Find where the given text appears and provide that cell's center as [X, Y] coordinate. 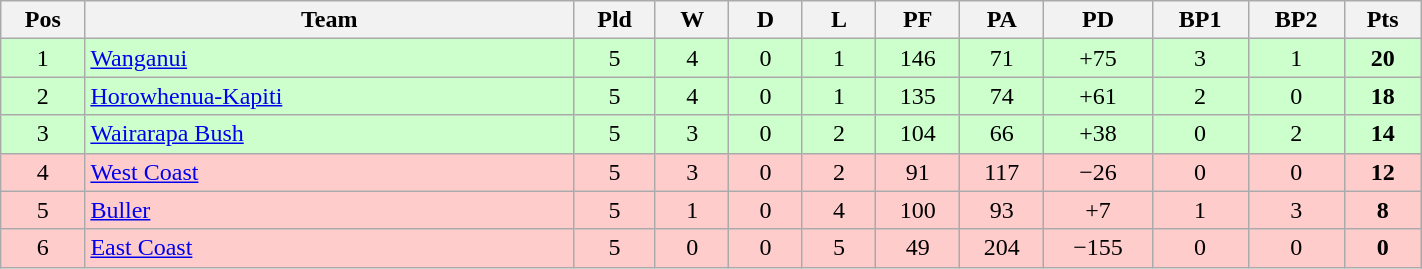
PD [1098, 20]
Team [330, 20]
18 [1382, 96]
+75 [1098, 58]
+7 [1098, 210]
91 [918, 172]
W [692, 20]
104 [918, 134]
Wairarapa Bush [330, 134]
117 [1002, 172]
Wanganui [330, 58]
−155 [1098, 248]
PA [1002, 20]
Pld [615, 20]
49 [918, 248]
D [766, 20]
66 [1002, 134]
100 [918, 210]
Pts [1382, 20]
204 [1002, 248]
+38 [1098, 134]
71 [1002, 58]
8 [1382, 210]
BP2 [1296, 20]
+61 [1098, 96]
74 [1002, 96]
93 [1002, 210]
20 [1382, 58]
14 [1382, 134]
135 [918, 96]
Buller [330, 210]
12 [1382, 172]
BP1 [1200, 20]
L [838, 20]
−26 [1098, 172]
East Coast [330, 248]
6 [43, 248]
West Coast [330, 172]
PF [918, 20]
Pos [43, 20]
Horowhenua-Kapiti [330, 96]
146 [918, 58]
